Return (x, y) of the center of cell containing provided text 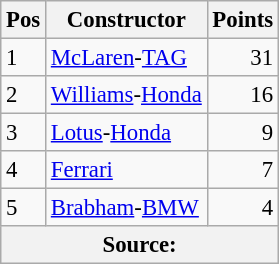
31 (242, 58)
16 (242, 95)
5 (24, 208)
9 (242, 133)
McLaren-TAG (127, 58)
2 (24, 95)
7 (242, 170)
3 (24, 133)
Ferrari (127, 170)
Points (242, 20)
Williams-Honda (127, 95)
Brabham-BMW (127, 208)
Lotus-Honda (127, 133)
Source: (140, 245)
Constructor (127, 20)
1 (24, 58)
Pos (24, 20)
